Identify which cell holds the provided text, then report its [X, Y] central coordinate. 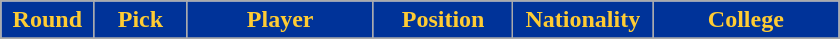
Pick [140, 20]
Round [48, 20]
Position [443, 20]
College [746, 20]
Nationality [583, 20]
Player [280, 20]
